Search for the cell housing the specified text and yield its (x, y) center coordinate. 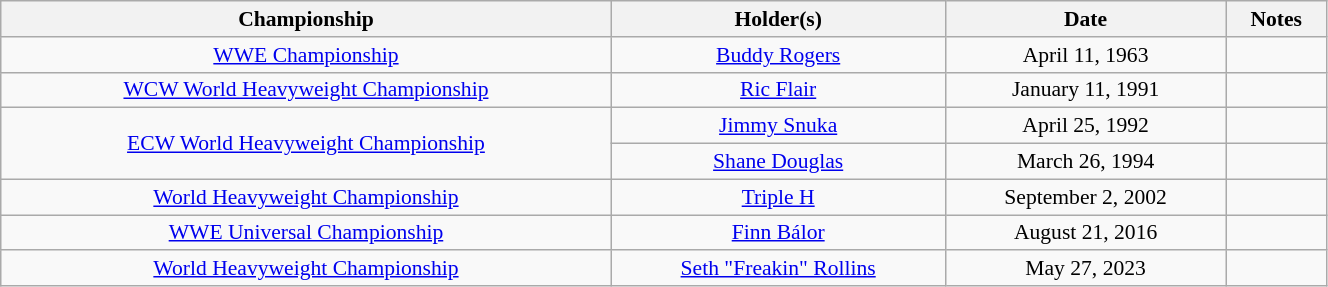
ECW World Heavyweight Championship (306, 144)
May 27, 2023 (1086, 269)
Notes (1276, 19)
WWE Universal Championship (306, 233)
Finn Bálor (778, 233)
WWE Championship (306, 55)
April 11, 1963 (1086, 55)
Date (1086, 19)
Seth "Freakin" Rollins (778, 269)
Shane Douglas (778, 162)
Jimmy Snuka (778, 126)
Buddy Rogers (778, 55)
September 2, 2002 (1086, 197)
January 11, 1991 (1086, 90)
WCW World Heavyweight Championship (306, 90)
Championship (306, 19)
August 21, 2016 (1086, 233)
Holder(s) (778, 19)
April 25, 1992 (1086, 126)
March 26, 1994 (1086, 162)
Ric Flair (778, 90)
Triple H (778, 197)
